Search for the cell housing the specified text and yield its [X, Y] center coordinate. 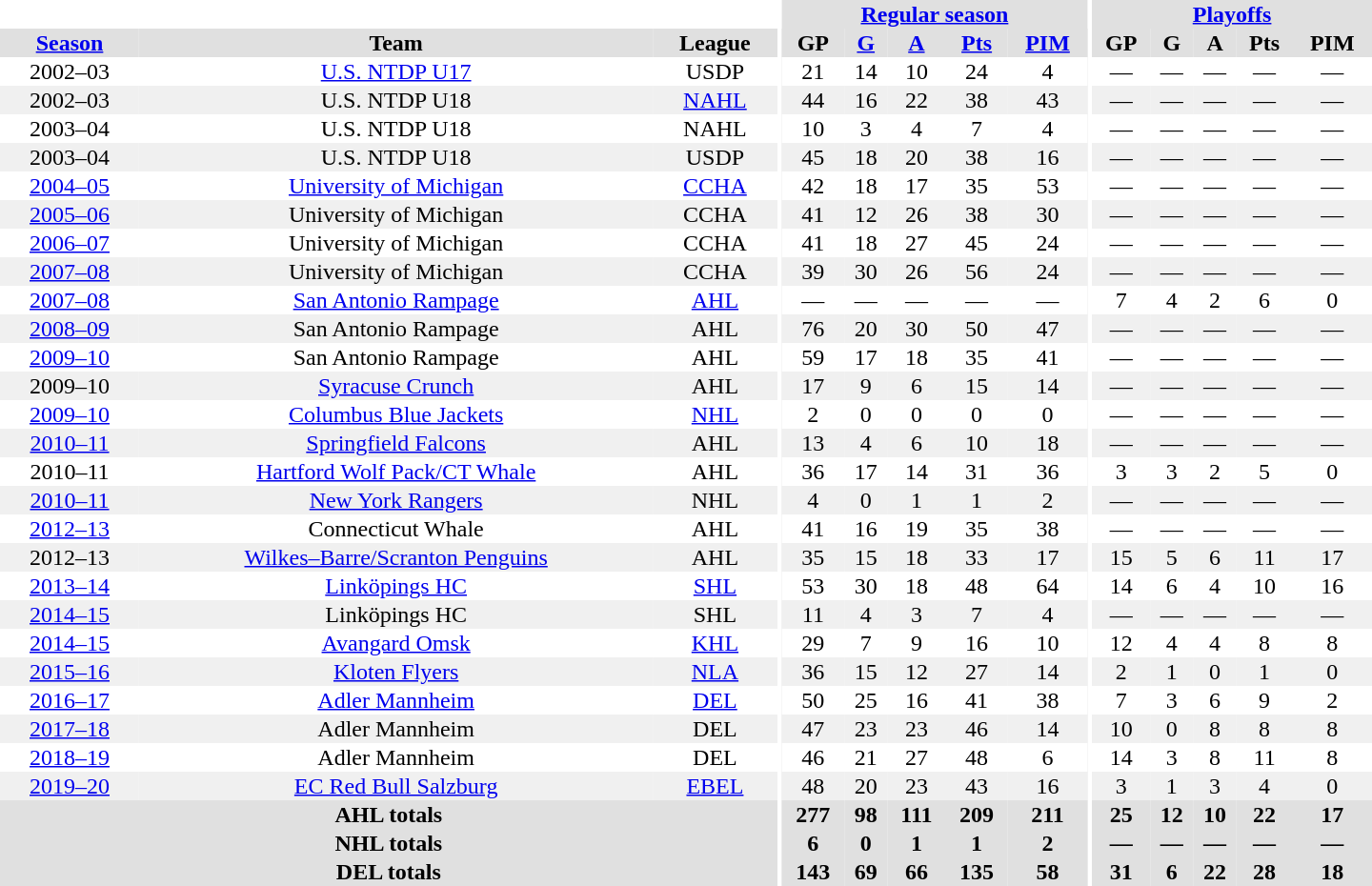
2018–19 [70, 757]
64 [1048, 586]
2017–18 [70, 729]
39 [814, 272]
209 [976, 815]
76 [814, 329]
19 [917, 529]
NLA [715, 672]
2006–07 [70, 243]
277 [814, 815]
Kloten Flyers [396, 672]
Syracuse Crunch [396, 386]
2004–05 [70, 186]
DEL totals [389, 872]
135 [976, 872]
13 [814, 443]
New York Rangers [396, 500]
Season [70, 43]
Avangard Omsk [396, 643]
98 [865, 815]
2008–09 [70, 329]
29 [814, 643]
66 [917, 872]
NHL totals [389, 843]
Columbus Blue Jackets [396, 414]
U.S. NTDP U17 [396, 71]
AHL totals [389, 815]
Playoffs [1232, 14]
56 [976, 272]
69 [865, 872]
2019–20 [70, 786]
33 [976, 557]
Hartford Wolf Pack/CT Whale [396, 472]
44 [814, 100]
42 [814, 186]
211 [1048, 815]
59 [814, 357]
KHL [715, 643]
League [715, 43]
EBEL [715, 786]
Wilkes–Barre/Scranton Penguins [396, 557]
28 [1265, 872]
Springfield Falcons [396, 443]
Team [396, 43]
Regular season [936, 14]
111 [917, 815]
2015–16 [70, 672]
58 [1048, 872]
2005–06 [70, 214]
2013–14 [70, 586]
2016–17 [70, 700]
EC Red Bull Salzburg [396, 786]
Connecticut Whale [396, 529]
143 [814, 872]
